Output the (x, y) coordinate of the center of the cell containing the given text.  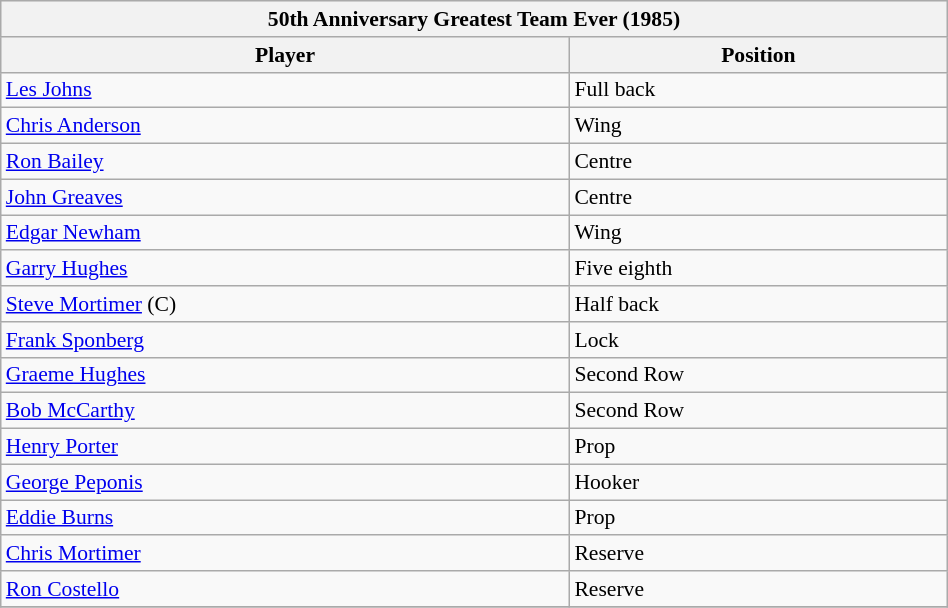
Five eighth (758, 269)
Ron Costello (286, 589)
Half back (758, 304)
Player (286, 55)
50th Anniversary Greatest Team Ever (1985) (474, 19)
Henry Porter (286, 447)
Ron Bailey (286, 162)
Garry Hughes (286, 269)
Eddie Burns (286, 518)
Full back (758, 90)
Position (758, 55)
Edgar Newham (286, 233)
Chris Anderson (286, 126)
George Peponis (286, 482)
Lock (758, 340)
Les Johns (286, 90)
Hooker (758, 482)
Bob McCarthy (286, 411)
Steve Mortimer (C) (286, 304)
Chris Mortimer (286, 554)
Graeme Hughes (286, 375)
Frank Sponberg (286, 340)
John Greaves (286, 197)
